Locate the cell with the specified text and output its (X, Y) center coordinate. 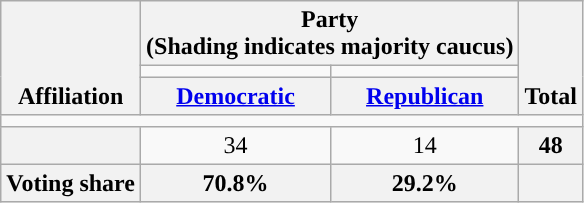
34 (236, 145)
Republican (425, 96)
Affiliation (71, 58)
70.8% (236, 183)
48 (551, 145)
14 (425, 145)
Voting share (71, 183)
Total (551, 58)
29.2% (425, 183)
Democratic (236, 96)
Party (Shading indicates majority caucus) (330, 34)
